Return (x, y) of the center of cell containing provided text 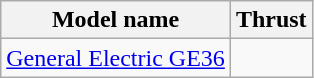
General Electric GE36 (116, 58)
Thrust (271, 20)
Model name (116, 20)
